From the cell containing the given text, extract its center point as [X, Y] coordinate. 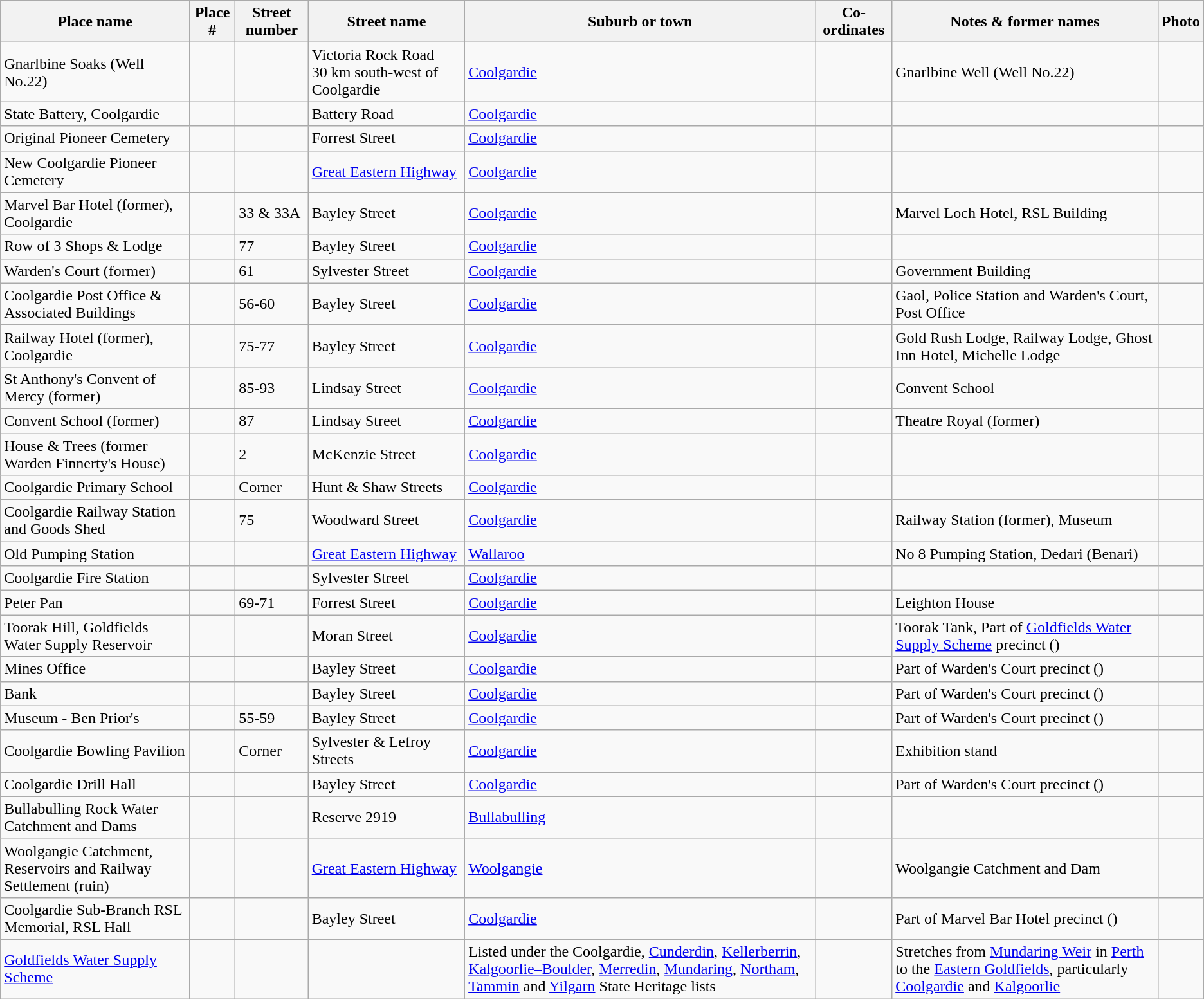
Hunt & Shaw Streets [386, 488]
Place # [212, 22]
Suburb or town [641, 22]
Sylvester & Lefroy Streets [386, 751]
Notes & former names [1025, 22]
Gaol, Police Station and Warden's Court, Post Office [1025, 304]
Toorak Tank, Part of Goldfields Water Supply Scheme precinct () [1025, 636]
75-77 [271, 346]
Woodward Street [386, 521]
Row of 3 Shops & Lodge [95, 246]
Original Pioneer Cemetery [95, 138]
Bullabulling [641, 817]
77 [271, 246]
Peter Pan [95, 603]
Stretches from Mundaring Weir in Perth to the Eastern Goldfields, particularly Coolgardie and Kalgoorlie [1025, 969]
Railway Station (former), Museum [1025, 521]
Government Building [1025, 271]
No 8 Pumping Station, Dedari (Benari) [1025, 554]
55-59 [271, 718]
Moran Street [386, 636]
Street name [386, 22]
Wallaroo [641, 554]
Warden's Court (former) [95, 271]
Convent School [1025, 387]
Gold Rush Lodge, Railway Lodge, Ghost Inn Hotel, Michelle Lodge [1025, 346]
Listed under the Coolgardie, Cunderdin, Kellerberrin, Kalgoorlie–Boulder, Merredin, Mundaring, Northam, Tammin and Yilgarn State Heritage lists [641, 969]
Street number [271, 22]
85-93 [271, 387]
Co-ordinates [854, 22]
Photo [1181, 22]
State Battery, Coolgardie [95, 114]
Gnarlbine Soaks (Well No.22) [95, 72]
Coolgardie Post Office & Associated Buildings [95, 304]
Marvel Bar Hotel (former), Coolgardie [95, 214]
Bullabulling Rock Water Catchment and Dams [95, 817]
Coolgardie Drill Hall [95, 784]
House & Trees (former Warden Finnerty's House) [95, 454]
Coolgardie Sub-Branch RSL Memorial, RSL Hall [95, 919]
Part of Marvel Bar Hotel precinct () [1025, 919]
Coolgardie Fire Station [95, 578]
Coolgardie Primary School [95, 488]
Marvel Loch Hotel, RSL Building [1025, 214]
Toorak Hill, Goldfields Water Supply Reservoir [95, 636]
New Coolgardie Pioneer Cemetery [95, 171]
Theatre Royal (former) [1025, 421]
Bank [95, 693]
Woolgangie Catchment and Dam [1025, 868]
Battery Road [386, 114]
Victoria Rock Road 30 km south-west of Coolgardie [386, 72]
Coolgardie Bowling Pavilion [95, 751]
Leighton House [1025, 603]
Old Pumping Station [95, 554]
61 [271, 271]
Woolgangie [641, 868]
Mines Office [95, 669]
Convent School (former) [95, 421]
Museum - Ben Prior's [95, 718]
Coolgardie Railway Station and Goods Shed [95, 521]
McKenzie Street [386, 454]
75 [271, 521]
87 [271, 421]
Gnarlbine Well (Well No.22) [1025, 72]
33 & 33A [271, 214]
Place name [95, 22]
St Anthony's Convent of Mercy (former) [95, 387]
2 [271, 454]
Goldfields Water Supply Scheme [95, 969]
56-60 [271, 304]
Railway Hotel (former), Coolgardie [95, 346]
Exhibition stand [1025, 751]
Woolgangie Catchment, Reservoirs and Railway Settlement (ruin) [95, 868]
Reserve 2919 [386, 817]
69-71 [271, 603]
